Determine the [X, Y] coordinate at the center of the cell enclosing the given text.  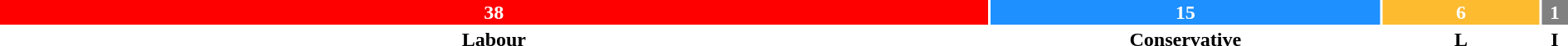
15 [1186, 12]
6 [1461, 12]
38 [494, 12]
1 [1555, 12]
